Search for the cell housing the specified text and yield its (x, y) center coordinate. 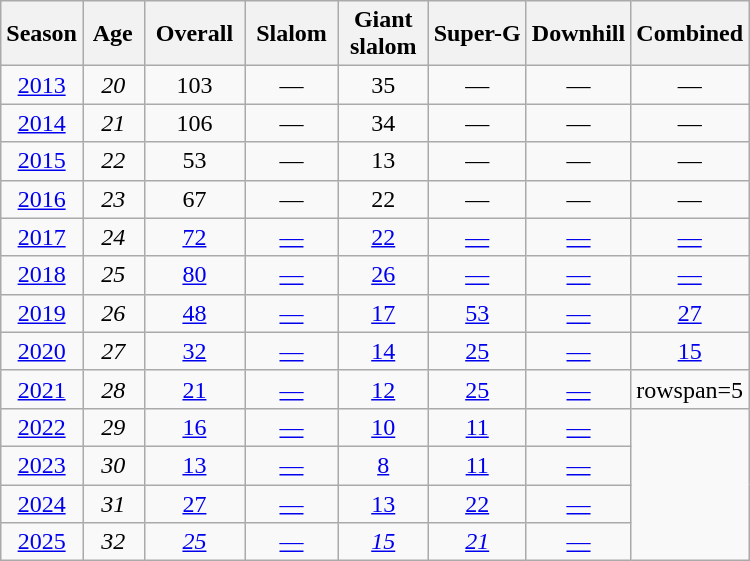
103 (194, 85)
14 (383, 351)
Combined (690, 34)
2013 (42, 85)
29 (113, 427)
12 (383, 389)
Slalom (292, 34)
106 (194, 123)
72 (194, 237)
31 (113, 503)
2016 (42, 199)
30 (113, 465)
2020 (42, 351)
2025 (42, 542)
2017 (42, 237)
Super-G (477, 34)
24 (113, 237)
Overall (194, 34)
Season (42, 34)
67 (194, 199)
80 (194, 275)
10 (383, 427)
Giant slalom (383, 34)
28 (113, 389)
rowspan=5 (690, 389)
2023 (42, 465)
Downhill (578, 34)
Age (113, 34)
35 (383, 85)
2019 (42, 313)
8 (383, 465)
17 (383, 313)
34 (383, 123)
48 (194, 313)
2024 (42, 503)
2015 (42, 161)
2021 (42, 389)
23 (113, 199)
2018 (42, 275)
16 (194, 427)
20 (113, 85)
2014 (42, 123)
2022 (42, 427)
